Output the [x, y] coordinate of the center of the cell containing the given text.  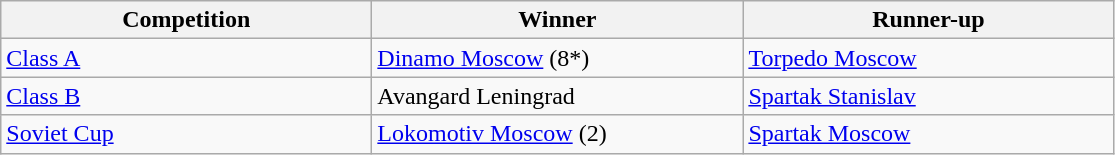
Winner [558, 20]
Spartak Stanislav [928, 96]
Lokomotiv Moscow (2) [558, 134]
Soviet Cup [186, 134]
Dinamo Moscow (8*) [558, 58]
Runner-up [928, 20]
Spartak Moscow [928, 134]
Class B [186, 96]
Class A [186, 58]
Avangard Leningrad [558, 96]
Torpedo Moscow [928, 58]
Competition [186, 20]
